Extract the [x, y] coordinate from the center of the cell holding the provided text.  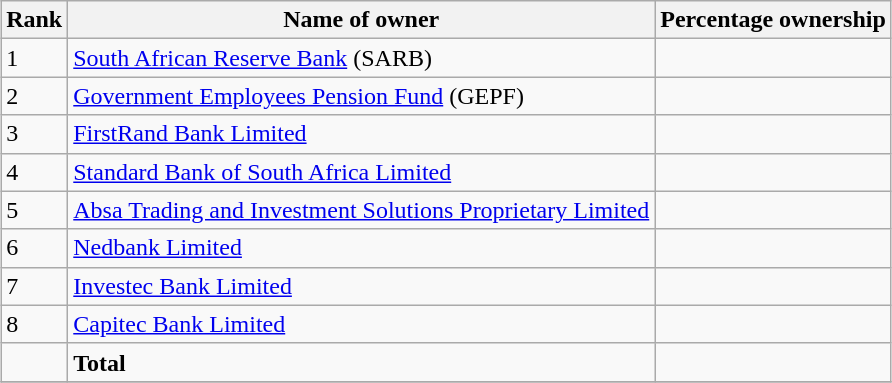
7 [34, 286]
5 [34, 210]
Total [362, 362]
2 [34, 96]
4 [34, 172]
Standard Bank of South Africa Limited [362, 172]
3 [34, 134]
Investec Bank Limited [362, 286]
Percentage ownership [774, 20]
Nedbank Limited [362, 248]
Government Employees Pension Fund (GEPF) [362, 96]
Capitec Bank Limited [362, 324]
FirstRand Bank Limited [362, 134]
South African Reserve Bank (SARB) [362, 58]
Absa Trading and Investment Solutions Proprietary Limited [362, 210]
Name of owner [362, 20]
8 [34, 324]
Rank [34, 20]
1 [34, 58]
6 [34, 248]
